Pinpoint the cell where the given text exists, returning its [x, y] midpoint coordinate. 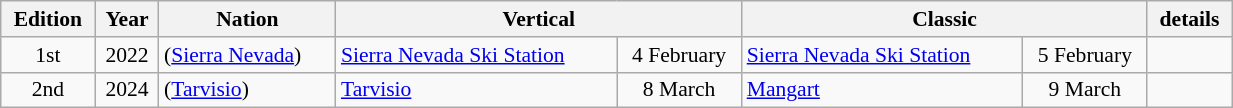
details [1189, 19]
5 February [1084, 55]
Mangart [882, 90]
Vertical [539, 19]
Edition [48, 19]
4 February [680, 55]
Year [127, 19]
9 March [1084, 90]
2024 [127, 90]
8 March [680, 90]
Tarvisio [476, 90]
Nation [248, 19]
1st [48, 55]
(Tarvisio) [248, 90]
Classic [945, 19]
2022 [127, 55]
2nd [48, 90]
(Sierra Nevada) [248, 55]
